From the cell containing the given text, extract its center point as [X, Y] coordinate. 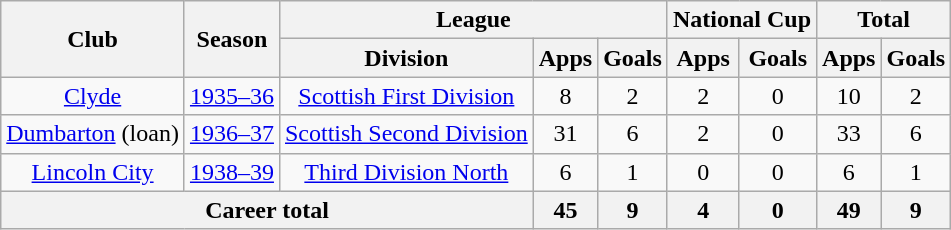
Club [93, 39]
Season [232, 39]
1935–36 [232, 96]
Scottish First Division [406, 96]
Scottish Second Division [406, 134]
Total [884, 20]
National Cup [742, 20]
Dumbarton (loan) [93, 134]
8 [565, 96]
10 [849, 96]
45 [565, 210]
Lincoln City [93, 172]
31 [565, 134]
Third Division North [406, 172]
Division [406, 58]
1938–39 [232, 172]
49 [849, 210]
Clyde [93, 96]
Career total [267, 210]
4 [703, 210]
League [473, 20]
33 [849, 134]
1936–37 [232, 134]
